Pinpoint the cell where the given text exists, returning its (X, Y) midpoint coordinate. 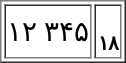
۱۲ ۳۴۵ (48, 31)
۱۸ (108, 31)
